Detect which cell encompasses the target text, then output its (x, y) center coordinate. 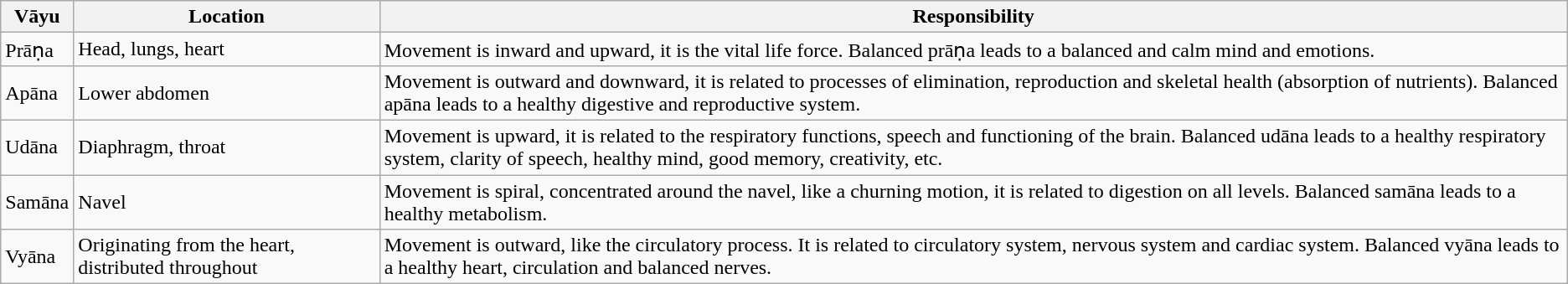
Vyāna (37, 256)
Location (226, 17)
Samāna (37, 201)
Prāṇa (37, 49)
Navel (226, 201)
Diaphragm, throat (226, 147)
Originating from the heart, distributed throughout (226, 256)
Apāna (37, 92)
Udāna (37, 147)
Head, lungs, heart (226, 49)
Movement is inward and upward, it is the vital life force. Balanced prāṇa leads to a balanced and calm mind and emotions. (973, 49)
Responsibility (973, 17)
Vāyu (37, 17)
Lower abdomen (226, 92)
